Output the [x, y] coordinate of the center of the cell containing the given text.  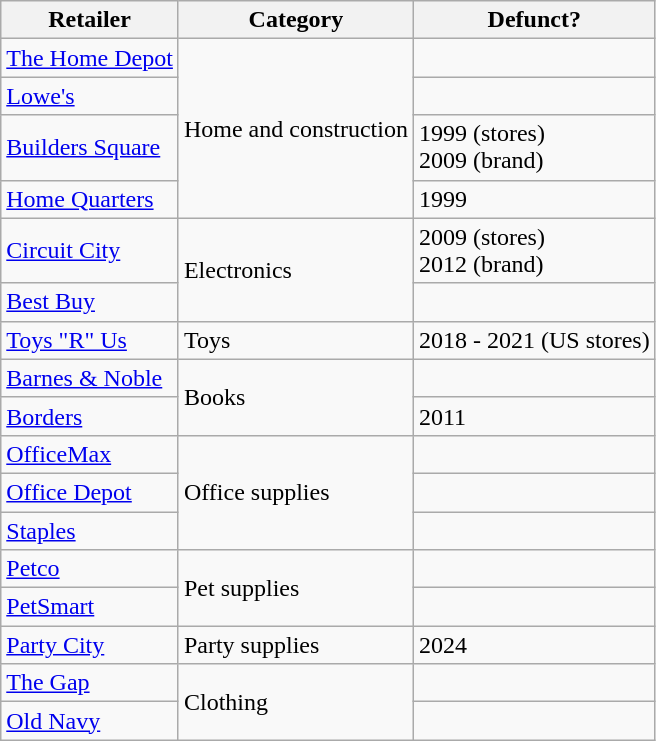
Lowe's [90, 96]
Toys "R" Us [90, 340]
The Gap [90, 683]
PetSmart [90, 607]
1999 [534, 199]
Clothing [296, 702]
The Home Depot [90, 58]
Party City [90, 645]
2024 [534, 645]
Office supplies [296, 492]
Petco [90, 569]
1999 (stores)2009 (brand) [534, 148]
Category [296, 20]
Old Navy [90, 721]
Borders [90, 416]
Home and construction [296, 128]
Barnes & Noble [90, 378]
Home Quarters [90, 199]
Pet supplies [296, 588]
Defunct? [534, 20]
Toys [296, 340]
Retailer [90, 20]
2009 (stores)2012 (brand) [534, 250]
Builders Square [90, 148]
Books [296, 397]
2018 - 2021 (US stores) [534, 340]
Circuit City [90, 250]
OfficeMax [90, 454]
Best Buy [90, 302]
Party supplies [296, 645]
Staples [90, 531]
Office Depot [90, 492]
Electronics [296, 270]
2011 [534, 416]
